Find where the given text appears and provide that cell's center as (x, y) coordinate. 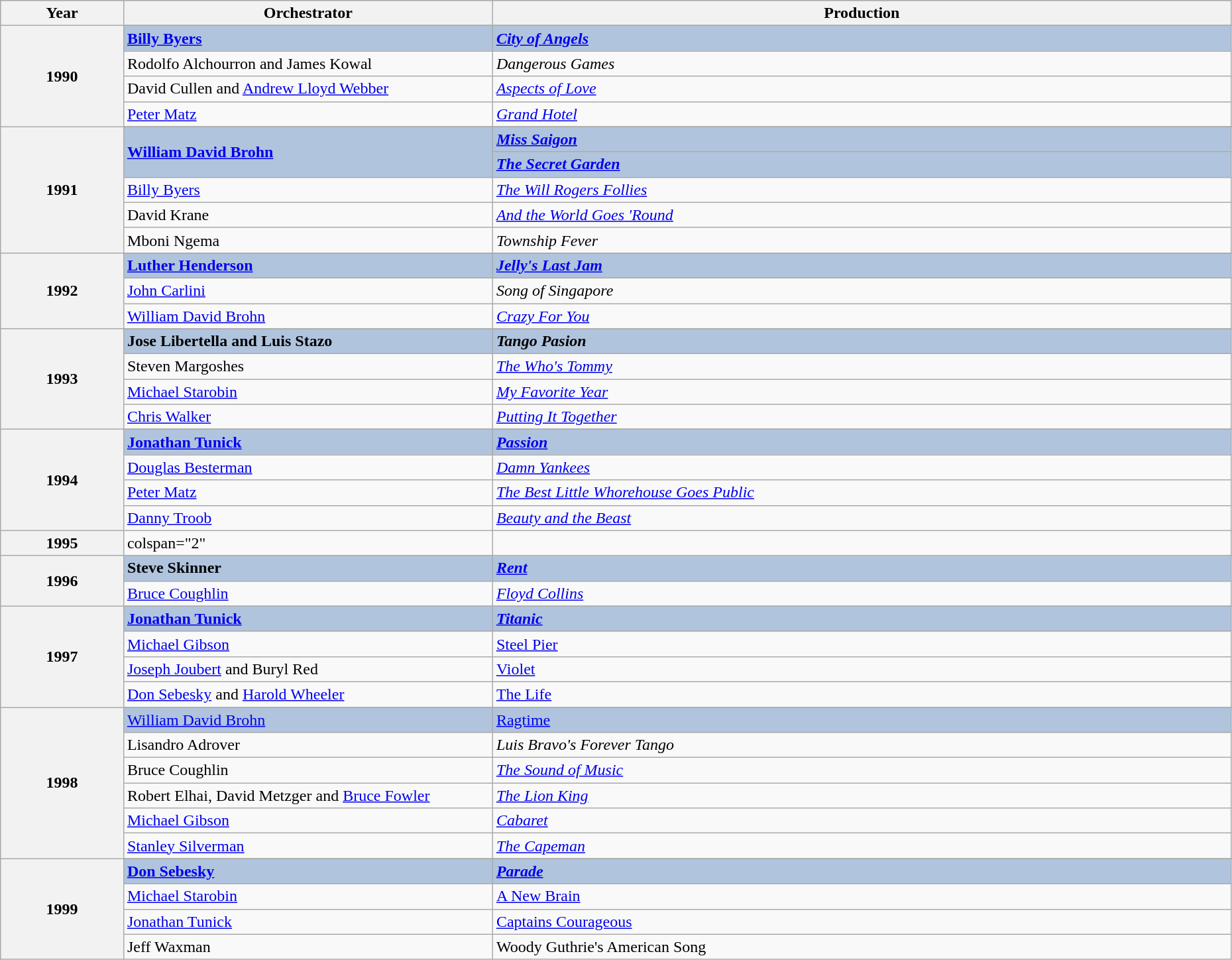
Aspects of Love (862, 89)
Jeff Waxman (308, 947)
colspan="2" (308, 543)
1995 (62, 543)
Robert Elhai, David Metzger and Bruce Fowler (308, 796)
Titanic (862, 619)
Song of Singapore (862, 290)
Crazy For You (862, 316)
1998 (62, 782)
1997 (62, 656)
Parade (862, 871)
1996 (62, 581)
Putting It Together (862, 417)
And the World Goes 'Round (862, 215)
Production (862, 13)
Damn Yankees (862, 467)
A New Brain (862, 896)
David Cullen and Andrew Lloyd Webber (308, 89)
Rodolfo Alchourron and James Kowal (308, 64)
The Will Rogers Follies (862, 190)
Passion (862, 442)
The Who's Tommy (862, 367)
Township Fever (862, 240)
1994 (62, 480)
Steve Skinner (308, 568)
The Sound of Music (862, 770)
Lisandro Adrover (308, 745)
Dangerous Games (862, 64)
Mboni Ngema (308, 240)
Captains Courageous (862, 922)
1993 (62, 379)
Violet (862, 669)
Ragtime (862, 719)
1992 (62, 290)
Year (62, 13)
Grand Hotel (862, 114)
City of Angels (862, 38)
Stanley Silverman (308, 846)
Beauty and the Beast (862, 518)
Miss Saigon (862, 139)
The Capeman (862, 846)
Don Sebesky (308, 871)
John Carlini (308, 290)
Tango Pasion (862, 341)
1999 (62, 909)
Jelly's Last Jam (862, 265)
Jose Libertella and Luis Stazo (308, 341)
Danny Troob (308, 518)
The Lion King (862, 796)
Rent (862, 568)
The Secret Garden (862, 164)
The Best Little Whorehouse Goes Public (862, 493)
Douglas Besterman (308, 467)
Luis Bravo's Forever Tango (862, 745)
Steven Margoshes (308, 367)
Cabaret (862, 821)
Don Sebesky and Harold Wheeler (308, 694)
Floyd Collins (862, 593)
David Krane (308, 215)
Woody Guthrie's American Song (862, 947)
Orchestrator (308, 13)
Joseph Joubert and Buryl Red (308, 669)
1990 (62, 76)
Luther Henderson (308, 265)
The Life (862, 694)
1991 (62, 190)
My Favorite Year (862, 392)
Steel Pier (862, 644)
Chris Walker (308, 417)
